Capture the cell that displays the provided text and extract its (X, Y) central coordinate. 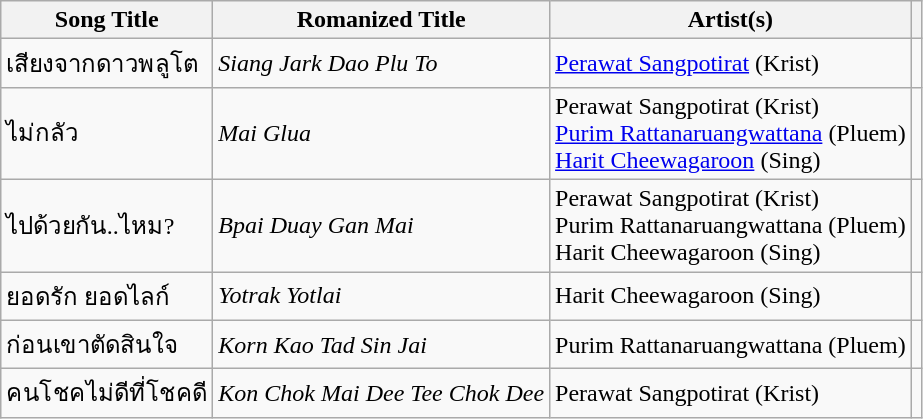
ไปด้วยกัน..ไหม? (107, 225)
Harit Cheewagaroon (Sing) (731, 296)
คนโชคไม่ดีที่โชคดี (107, 394)
Kon Chok Mai Dee Tee Chok Dee (382, 394)
ก่อนเขาตัดสินใจ (107, 344)
เสียงจากดาวพลูโต (107, 64)
Purim Rattanaruangwattana (Pluem) (731, 344)
Mai Glua (382, 133)
ไม่กลัว (107, 133)
Artist(s) (731, 20)
Siang Jark Dao Plu To (382, 64)
Yotrak Yotlai (382, 296)
Bpai Duay Gan Mai (382, 225)
Korn Kao Tad Sin Jai (382, 344)
ยอดรัก ยอดไลก์ (107, 296)
Romanized Title (382, 20)
Song Title (107, 20)
